Capture the cell that displays the provided text and extract its (X, Y) central coordinate. 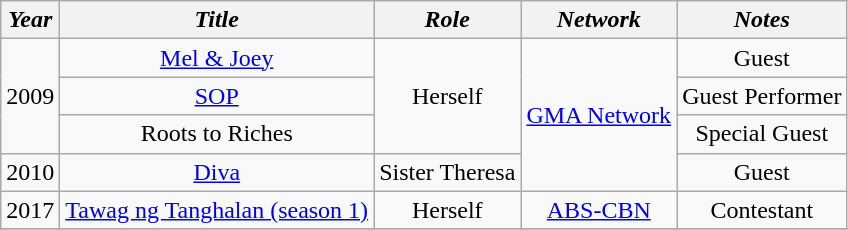
Roots to Riches (217, 134)
Network (599, 20)
SOP (217, 96)
Diva (217, 172)
Contestant (762, 210)
GMA Network (599, 115)
Sister Theresa (448, 172)
Mel & Joey (217, 58)
2017 (30, 210)
Year (30, 20)
Tawag ng Tanghalan (season 1) (217, 210)
ABS-CBN (599, 210)
Guest Performer (762, 96)
2010 (30, 172)
Special Guest (762, 134)
Title (217, 20)
Notes (762, 20)
Role (448, 20)
2009 (30, 96)
